Return (X, Y) of the center of cell containing provided text 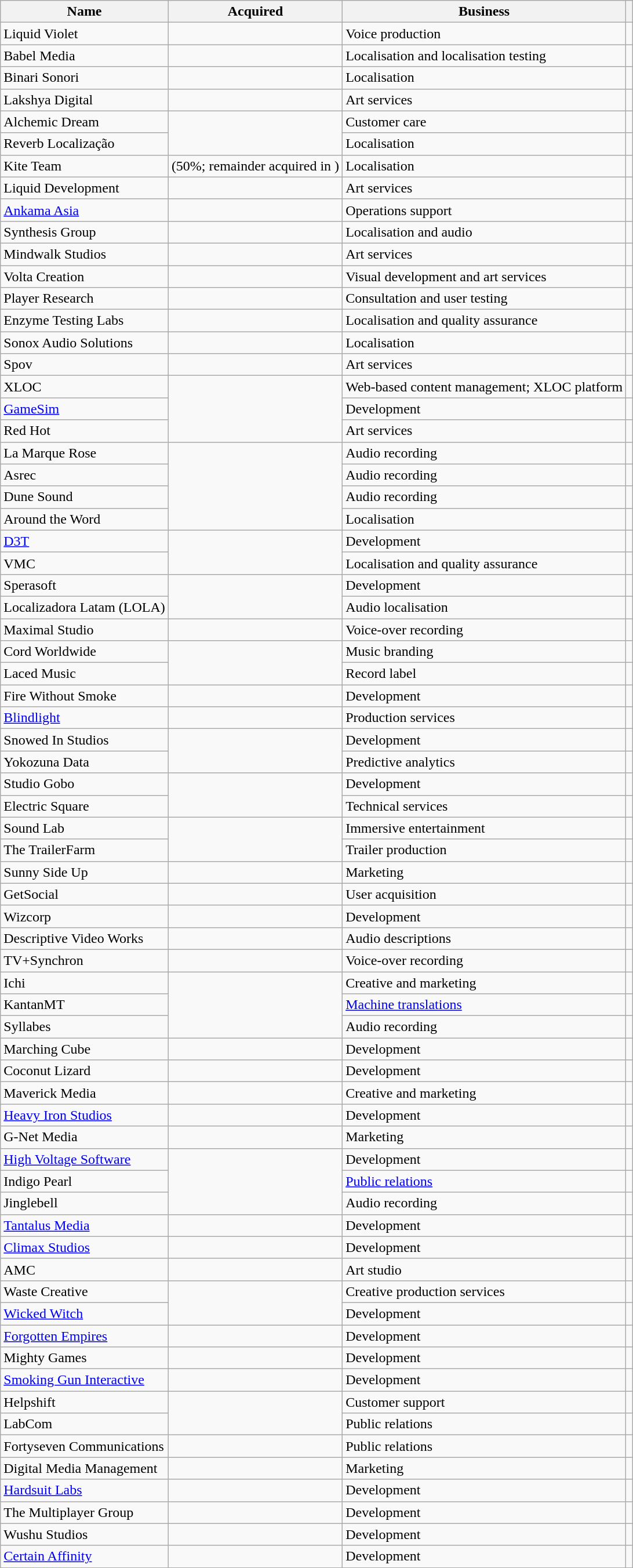
Laced Music (85, 674)
Studio Gobo (85, 784)
La Marque Rose (85, 453)
Fire Without Smoke (85, 696)
LabCom (85, 1424)
Helpshift (85, 1402)
Indigo Pearl (85, 1181)
Spov (85, 365)
Binari Sonori (85, 78)
User acquisition (485, 894)
Jinglebell (85, 1203)
Mighty Games (85, 1358)
Descriptive Video Works (85, 938)
Localisation and localisation testing (485, 56)
Music branding (485, 652)
Ichi (85, 983)
Heavy Iron Studios (85, 1115)
Name (85, 12)
Localizadora Latam (LOLA) (85, 607)
KantanMT (85, 1005)
Ankama Asia (85, 210)
Alchemic Dream (85, 122)
Cord Worldwide (85, 652)
Art studio (485, 1269)
Operations support (485, 210)
Smoking Gun Interactive (85, 1380)
Wicked Witch (85, 1313)
TV+Synchron (85, 960)
Audio descriptions (485, 938)
Web-based content management; XLOC platform (485, 387)
Tantalus Media (85, 1225)
Customer support (485, 1402)
Localisation and audio (485, 232)
Customer care (485, 122)
High Voltage Software (85, 1159)
Volta Creation (85, 277)
Hardsuit Labs (85, 1490)
Blindlight (85, 718)
Visual development and art services (485, 277)
Sperasoft (85, 585)
GetSocial (85, 894)
Wushu Studios (85, 1534)
Enzyme Testing Labs (85, 321)
Climax Studios (85, 1247)
Coconut Lizard (85, 1071)
Trailer production (485, 850)
Asrec (85, 475)
Reverb Localização (85, 144)
The TrailerFarm (85, 850)
AMC (85, 1269)
Waste Creative (85, 1291)
Snowed In Studios (85, 740)
Liquid Development (85, 188)
Red Hot (85, 431)
Record label (485, 674)
Kite Team (85, 166)
Yokozuna Data (85, 762)
Syllabes (85, 1027)
Immersive entertainment (485, 828)
Babel Media (85, 56)
Maximal Studio (85, 629)
Forgotten Empires (85, 1335)
(50%; remainder acquired in ) (255, 166)
Audio localisation (485, 607)
Mindwalk Studios (85, 254)
D3T (85, 541)
Maverick Media (85, 1093)
Around the Word (85, 519)
Lakshya Digital (85, 100)
Wizcorp (85, 916)
GameSim (85, 409)
G-Net Media (85, 1137)
Player Research (85, 299)
Electric Square (85, 806)
Acquired (255, 12)
Creative production services (485, 1291)
Dune Sound (85, 497)
Liquid Violet (85, 34)
Technical services (485, 806)
Sunny Side Up (85, 872)
Synthesis Group (85, 232)
XLOC (85, 387)
Digital Media Management (85, 1468)
Marching Cube (85, 1049)
Machine translations (485, 1005)
Business (485, 12)
Certain Affinity (85, 1556)
Predictive analytics (485, 762)
Voice production (485, 34)
Consultation and user testing (485, 299)
Production services (485, 718)
The Multiplayer Group (85, 1512)
Fortyseven Communications (85, 1446)
Sound Lab (85, 828)
Sonox Audio Solutions (85, 343)
VMC (85, 563)
